Search for the cell housing the specified text and yield its (X, Y) center coordinate. 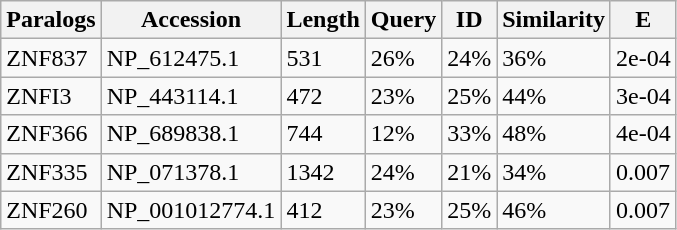
E (643, 20)
12% (403, 134)
ZNF366 (51, 134)
ZNF335 (51, 172)
3e-04 (643, 96)
36% (554, 58)
NP_612475.1 (191, 58)
Similarity (554, 20)
ZNF837 (51, 58)
Query (403, 20)
26% (403, 58)
44% (554, 96)
ID (470, 20)
472 (323, 96)
4e-04 (643, 134)
NP_689838.1 (191, 134)
33% (470, 134)
ZNF260 (51, 210)
NP_071378.1 (191, 172)
46% (554, 210)
2e-04 (643, 58)
412 (323, 210)
Length (323, 20)
1342 (323, 172)
NP_443114.1 (191, 96)
531 (323, 58)
Paralogs (51, 20)
ZNFI3 (51, 96)
NP_001012774.1 (191, 210)
34% (554, 172)
Accession (191, 20)
21% (470, 172)
744 (323, 134)
48% (554, 134)
